Output the [x, y] coordinate of the center of the cell containing the given text.  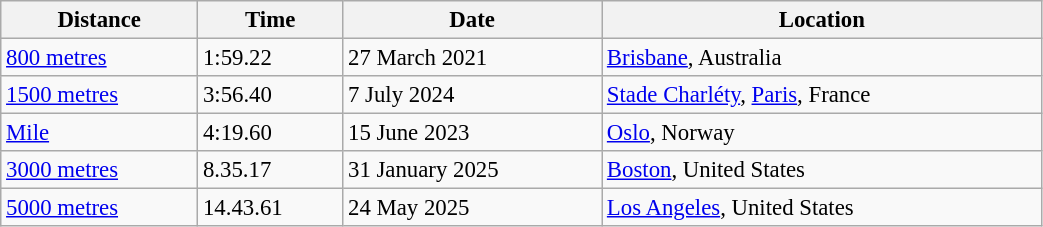
Oslo, Norway [822, 133]
800 metres [100, 58]
Location [822, 20]
Date [472, 20]
Los Angeles, United States [822, 208]
Distance [100, 20]
24 May 2025 [472, 208]
8.35.17 [270, 170]
14.43.61 [270, 208]
Boston, United States [822, 170]
Time [270, 20]
5000 metres [100, 208]
3000 metres [100, 170]
31 January 2025 [472, 170]
7 July 2024 [472, 95]
Brisbane, Australia [822, 58]
1500 metres [100, 95]
Mile [100, 133]
1:59.22 [270, 58]
15 June 2023 [472, 133]
27 March 2021 [472, 58]
4:19.60 [270, 133]
Stade Charléty, Paris, France [822, 95]
3:56.40 [270, 95]
